Output the [X, Y] coordinate of the center of the cell containing the given text.  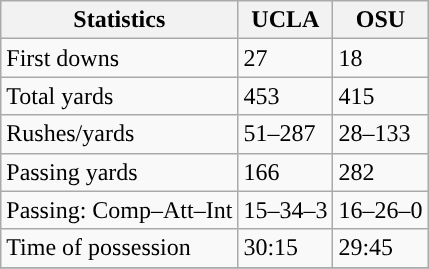
Passing: Comp–Att–Int [120, 210]
166 [286, 172]
28–133 [380, 134]
Total yards [120, 96]
282 [380, 172]
Rushes/yards [120, 134]
First downs [120, 58]
27 [286, 58]
16–26–0 [380, 210]
Statistics [120, 20]
UCLA [286, 20]
OSU [380, 20]
18 [380, 58]
51–287 [286, 134]
453 [286, 96]
15–34–3 [286, 210]
Time of possession [120, 248]
Passing yards [120, 172]
30:15 [286, 248]
415 [380, 96]
29:45 [380, 248]
